From the cell containing the given text, extract its center point as (X, Y) coordinate. 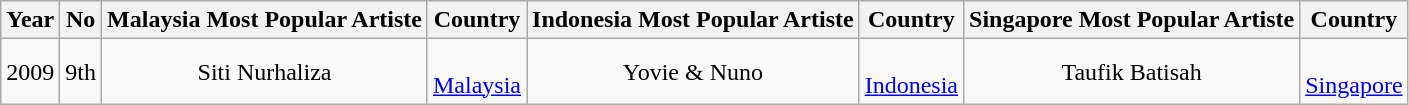
Singapore (1354, 72)
9th (81, 72)
Malaysia (476, 72)
Taufik Batisah (1132, 72)
No (81, 20)
Yovie & Nuno (694, 72)
2009 (30, 72)
Year (30, 20)
Indonesia (911, 72)
Indonesia Most Popular Artiste (694, 20)
Singapore Most Popular Artiste (1132, 20)
Malaysia Most Popular Artiste (265, 20)
Siti Nurhaliza (265, 72)
